Identify which cell holds the provided text, then report its (X, Y) central coordinate. 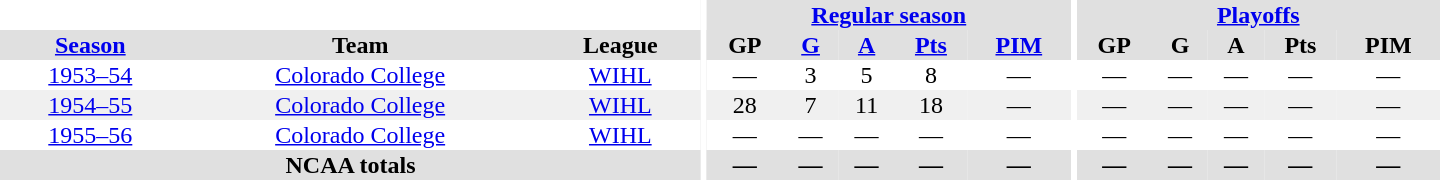
18 (932, 105)
5 (867, 75)
Playoffs (1258, 15)
11 (867, 105)
1955–56 (90, 135)
NCAA totals (350, 165)
7 (811, 105)
Season (90, 45)
Regular season (888, 15)
1953–54 (90, 75)
28 (744, 105)
3 (811, 75)
Team (360, 45)
1954–55 (90, 105)
League (620, 45)
8 (932, 75)
